For the text-containing cell, return its midpoint in [x, y] coordinate format. 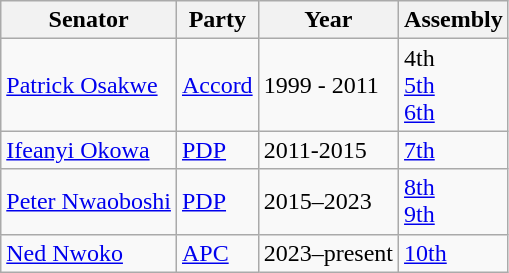
10th [454, 253]
8th9th [454, 202]
Peter Nwaoboshi [89, 202]
4th5th6th [454, 85]
Senator [89, 20]
1999 - 2011 [328, 85]
Ifeanyi Okowa [89, 150]
APC [217, 253]
Year [328, 20]
Assembly [454, 20]
2015–2023 [328, 202]
Party [217, 20]
Patrick Osakwe [89, 85]
2011-2015 [328, 150]
Ned Nwoko [89, 253]
7th [454, 150]
2023–present [328, 253]
Accord [217, 85]
